Scan for the cell matching the given text and deliver its [x, y] coordinate at center. 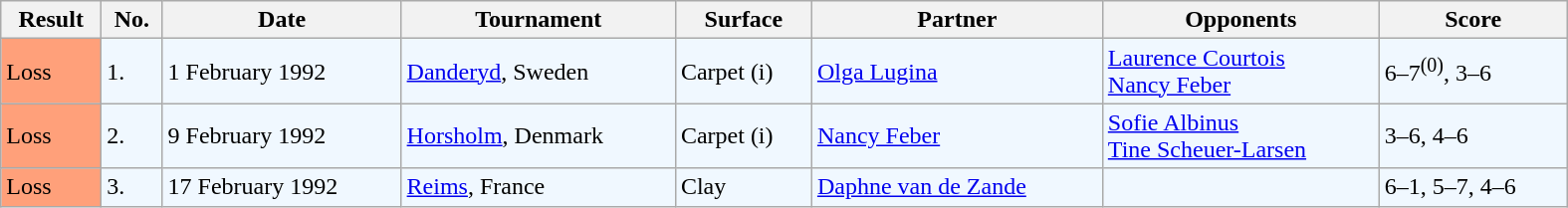
Clay [743, 187]
Date [282, 20]
1. [131, 72]
6–7(0), 3–6 [1473, 72]
Nancy Feber [957, 135]
Surface [743, 20]
3–6, 4–6 [1473, 135]
1 February 1992 [282, 72]
Horsholm, Denmark [538, 135]
Partner [957, 20]
3. [131, 187]
6–1, 5–7, 4–6 [1473, 187]
Score [1473, 20]
Reims, France [538, 187]
17 February 1992 [282, 187]
Opponents [1240, 20]
Tournament [538, 20]
2. [131, 135]
Sofie Albinus Tine Scheuer-Larsen [1240, 135]
Danderyd, Sweden [538, 72]
Daphne van de Zande [957, 187]
No. [131, 20]
Result [52, 20]
Laurence Courtois Nancy Feber [1240, 72]
Olga Lugina [957, 72]
9 February 1992 [282, 135]
